For the text-containing cell, return its midpoint in [X, Y] coordinate format. 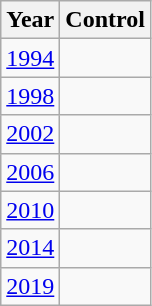
2014 [30, 248]
2002 [30, 134]
2006 [30, 172]
2010 [30, 210]
2019 [30, 286]
Control [106, 20]
1994 [30, 58]
Year [30, 20]
1998 [30, 96]
